Find where the given text appears and provide that cell's center as [X, Y] coordinate. 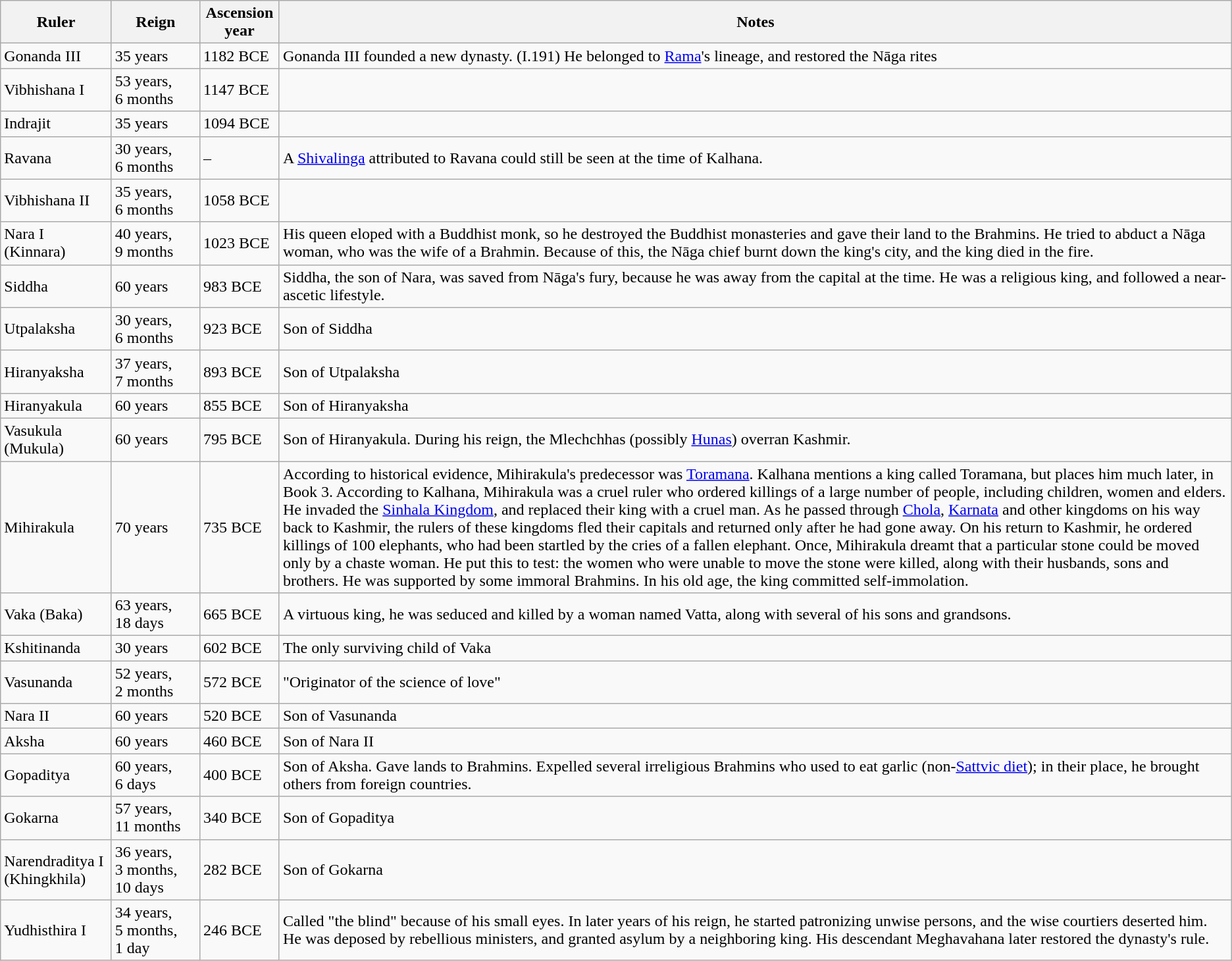
520 BCE [240, 716]
Gopaditya [56, 775]
Mihirakula [56, 527]
855 BCE [240, 405]
Nara II [56, 716]
Vibhishana I [56, 90]
983 BCE [240, 286]
Nara I (Kinnara) [56, 244]
A Shivalinga attributed to Ravana could still be seen at the time of Kalhana. [756, 158]
Son of Nara II [756, 741]
"Originator of the science of love" [756, 682]
Notes [756, 22]
Ruler [56, 22]
57 years, 11 months [155, 818]
665 BCE [240, 615]
Ravana [56, 158]
Vibhishana II [56, 200]
Vasunanda [56, 682]
70 years [155, 527]
Gonanda III [56, 56]
Aksha [56, 741]
735 BCE [240, 527]
40 years, 9 months [155, 244]
A virtuous king, he was seduced and killed by a woman named Vatta, along with several of his sons and grandsons. [756, 615]
30 years [155, 648]
Indrajit [56, 124]
Hiranyaksha [56, 371]
1182 BCE [240, 56]
Hiranyakula [56, 405]
Yudhisthira I [56, 930]
1094 BCE [240, 124]
Vasukula (Mukula) [56, 440]
1058 BCE [240, 200]
The only surviving child of Vaka [756, 648]
Utpalaksha [56, 329]
Son of Hiranyaksha [756, 405]
Son of Siddha [756, 329]
Narendraditya I (Khingkhila) [56, 870]
923 BCE [240, 329]
Reign [155, 22]
460 BCE [240, 741]
60 years, 6 days [155, 775]
53 years, 6 months [155, 90]
Ascension year [240, 22]
52 years, 2 months [155, 682]
Son of Hiranyakula. During his reign, the Mlechchhas (possibly Hunas) overran Kashmir. [756, 440]
37 years, 7 months [155, 371]
Son of Gopaditya [756, 818]
Gokarna [56, 818]
Son of Gokarna [756, 870]
Son of Vasunanda [756, 716]
572 BCE [240, 682]
893 BCE [240, 371]
Kshitinanda [56, 648]
282 BCE [240, 870]
246 BCE [240, 930]
Vaka (Baka) [56, 615]
34 years, 5 months, 1 day [155, 930]
35 years, 6 months [155, 200]
63 years, 18 days [155, 615]
795 BCE [240, 440]
602 BCE [240, 648]
Siddha [56, 286]
36 years, 3 months, 10 days [155, 870]
Gonanda III founded a new dynasty. (I.191) He belonged to Rama's lineage, and restored the Nāga rites [756, 56]
– [240, 158]
Son of Utpalaksha [756, 371]
1147 BCE [240, 90]
400 BCE [240, 775]
340 BCE [240, 818]
1023 BCE [240, 244]
